Search for the cell housing the specified text and yield its [X, Y] center coordinate. 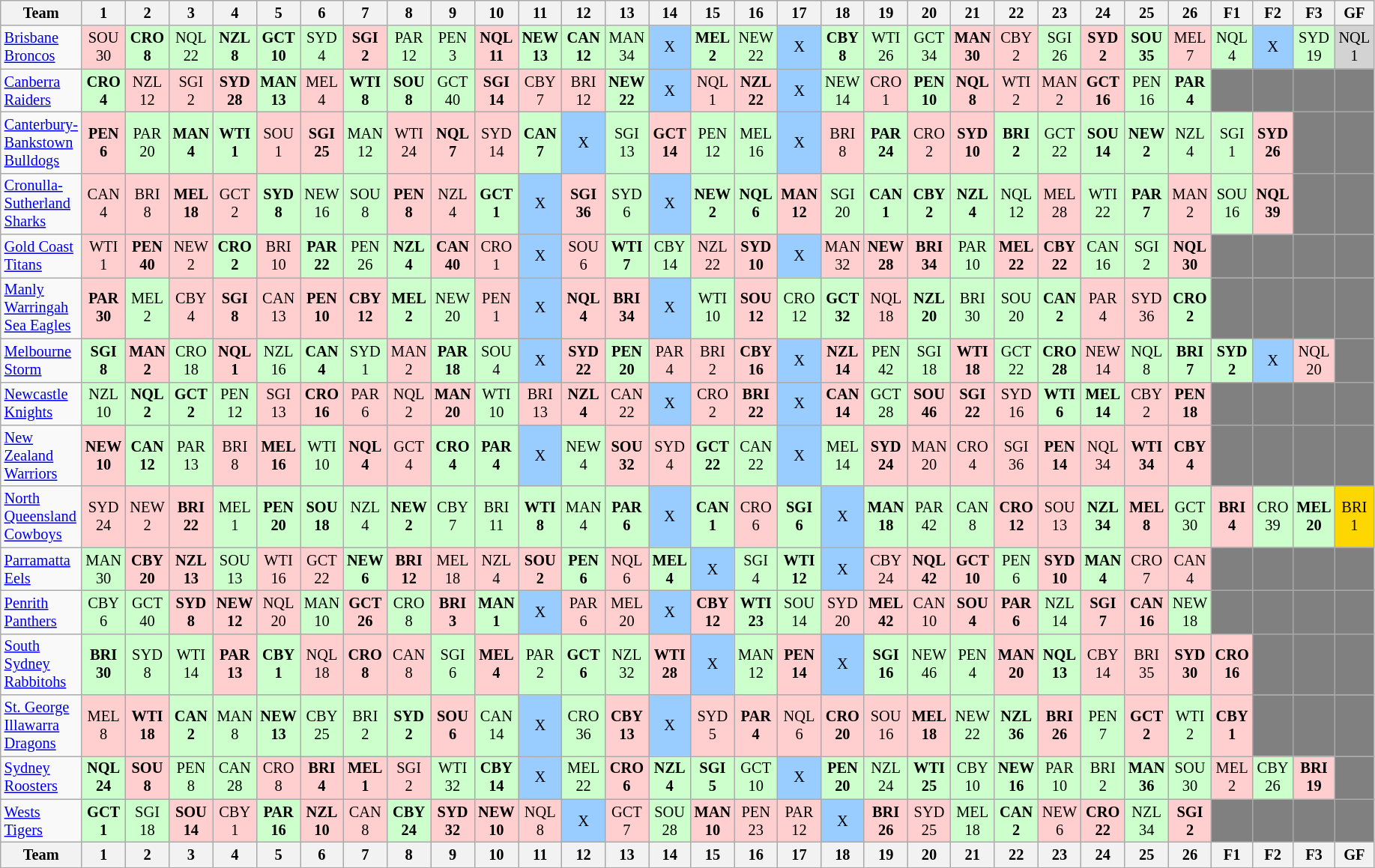
NQL39 [1273, 204]
SGI14 [496, 91]
NZL24 [886, 777]
PAR20 [147, 142]
NEW46 [929, 664]
NZL32 [626, 664]
NEW20 [453, 308]
NZL16 [278, 360]
PAR22 [322, 256]
Sydney Roosters [41, 777]
CAN13 [278, 308]
CBY10 [973, 777]
BRI3 [453, 612]
SGI5 [713, 777]
NZL13 [191, 569]
CAN10 [929, 612]
Melbourne Storm [41, 360]
Penrith Panthers [41, 612]
PAR2 [540, 664]
NQL34 [1103, 455]
PEN16 [1146, 91]
CBY6 [103, 612]
CBY25 [322, 726]
WTI32 [453, 777]
CAN7 [540, 142]
GCT16 [1103, 91]
WTI7 [626, 256]
GCT30 [1190, 517]
CBY26 [1273, 777]
CBY22 [1060, 256]
New Zealand Warriors [41, 455]
WTI23 [755, 612]
St. George Illawarra Dragons [41, 726]
WTI26 [886, 47]
MAN13 [278, 91]
SGI4 [755, 569]
CRO18 [191, 360]
South Sydney Rabbitohs [41, 664]
MAN36 [1146, 777]
NQL11 [496, 47]
CBY20 [147, 569]
MAN18 [886, 517]
GCT28 [886, 404]
GCT6 [583, 664]
Brisbane Broncos [41, 47]
PEN23 [755, 821]
WTI34 [1146, 455]
WTI22 [1103, 204]
SOU12 [755, 308]
NEW28 [886, 256]
SGI20 [842, 204]
CRO20 [842, 726]
NQL12 [1016, 204]
SYD28 [235, 91]
NZL20 [929, 308]
PAR24 [886, 142]
WTI16 [278, 569]
NEW4 [583, 455]
NQL7 [453, 142]
CRO36 [583, 726]
GCT4 [408, 455]
NQL42 [929, 569]
PAR30 [103, 308]
SYD14 [496, 142]
Manly Warringah Sea Eagles [41, 308]
PEN18 [1190, 404]
BRI10 [278, 256]
SOU46 [929, 404]
MAN34 [626, 47]
PAR16 [278, 821]
Parramatta Eels [41, 569]
MAN8 [235, 726]
CRO39 [1273, 517]
MEL42 [886, 612]
SYD20 [842, 612]
SOU35 [1146, 47]
SYD32 [453, 821]
PAR42 [929, 517]
NQL13 [1060, 664]
WTI25 [929, 777]
BRI7 [1190, 360]
SYD25 [929, 821]
SYD36 [1146, 308]
SOU2 [540, 569]
MAN32 [842, 256]
SOU1 [278, 142]
CRO28 [1060, 360]
SYD26 [1273, 142]
PEN26 [365, 256]
MEL28 [1060, 204]
NEW12 [235, 612]
GCT14 [670, 142]
SYD22 [583, 360]
CBY8 [842, 47]
BRI35 [1146, 664]
WTI14 [191, 664]
PEN7 [1103, 726]
SGI22 [973, 404]
CBY16 [755, 360]
SYD16 [1016, 404]
PEN1 [496, 308]
SGI26 [1060, 47]
PEN40 [147, 256]
NZL12 [147, 91]
SYD6 [626, 204]
NZL8 [235, 47]
PAR7 [1146, 204]
MAN1 [496, 612]
SGI16 [886, 664]
SOU20 [1016, 308]
CRO22 [1103, 821]
BRI1 [1355, 517]
PAR18 [453, 360]
GCT32 [842, 308]
WTI12 [799, 569]
GCT7 [626, 821]
SOU28 [670, 821]
SGI25 [322, 142]
NZL36 [1016, 726]
CBY13 [626, 726]
PEN3 [453, 47]
MEL7 [1190, 47]
WTI28 [670, 664]
GCT26 [365, 612]
SGI1 [1232, 142]
CRO7 [1146, 569]
SYD19 [1314, 47]
SGI7 [1103, 612]
NQL24 [103, 777]
Cronulla-Sutherland Sharks [41, 204]
BRI13 [540, 404]
Canberra Raiders [41, 91]
BRI19 [1314, 777]
WTI6 [1060, 404]
SOU18 [322, 517]
PEN4 [973, 664]
SYD5 [713, 726]
SOU32 [626, 455]
NEW18 [1190, 612]
WTI24 [408, 142]
PEN42 [886, 360]
SYD1 [365, 360]
SYD30 [1190, 664]
Newcastle Knights [41, 404]
NQL30 [1190, 256]
GCT34 [929, 47]
CAN40 [453, 256]
Gold Coast Titans [41, 256]
NQL22 [191, 47]
BRI11 [496, 517]
Wests Tigers [41, 821]
Canterbury-Bankstown Bulldogs [41, 142]
CAN28 [235, 777]
North Queensland Cowboys [41, 517]
